Find where the given text appears and provide that cell's center as [x, y] coordinate. 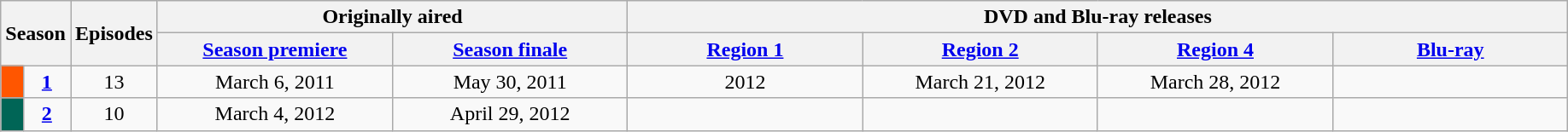
April 29, 2012 [511, 114]
Season [36, 33]
2 [46, 114]
Episodes [114, 33]
Region 4 [1214, 49]
March 21, 2012 [980, 82]
Region 2 [980, 49]
Originally aired [393, 17]
2012 [745, 82]
March 4, 2012 [275, 114]
Region 1 [745, 49]
13 [114, 82]
May 30, 2011 [511, 82]
10 [114, 114]
March 28, 2012 [1214, 82]
DVD and Blu-ray releases [1098, 17]
1 [46, 82]
Season finale [511, 49]
Season premiere [275, 49]
Blu-ray [1450, 49]
March 6, 2011 [275, 82]
